Determine the (x, y) coordinate at the center of the cell enclosing the given text.  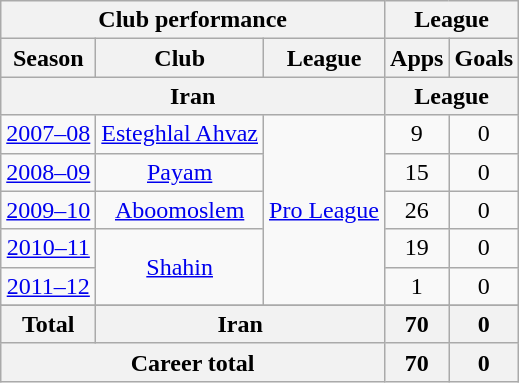
Total (48, 324)
Apps (417, 58)
1 (417, 286)
Club (180, 58)
Season (48, 58)
Esteghlal Ahvaz (180, 134)
Career total (193, 362)
9 (417, 134)
Aboomoslem (180, 210)
Shahin (180, 267)
2010–11 (48, 248)
Payam (180, 172)
Club performance (193, 20)
19 (417, 248)
2007–08 (48, 134)
Goals (484, 58)
2008–09 (48, 172)
15 (417, 172)
2009–10 (48, 210)
26 (417, 210)
2011–12 (48, 286)
Pro League (324, 210)
